For the text-containing cell, return its midpoint in [X, Y] coordinate format. 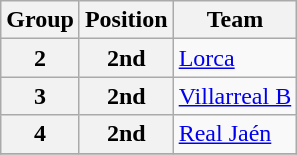
Position [126, 20]
Villarreal B [235, 96]
Real Jaén [235, 134]
4 [40, 134]
2 [40, 58]
Group [40, 20]
Lorca [235, 58]
Team [235, 20]
3 [40, 96]
